Scan for the cell matching the given text and deliver its [X, Y] coordinate at center. 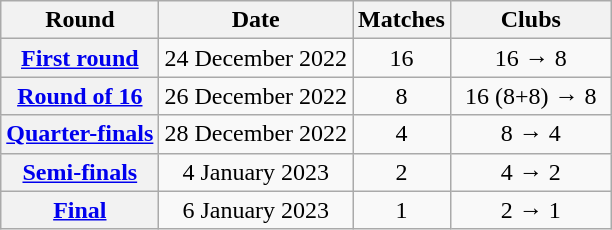
16 [402, 58]
Round of 16 [80, 96]
8 → 4 [530, 134]
4 → 2 [530, 172]
Quarter-finals [80, 134]
26 December 2022 [256, 96]
1 [402, 210]
16 (8+8) → 8 [530, 96]
Clubs [530, 20]
2 [402, 172]
16 → 8 [530, 58]
28 December 2022 [256, 134]
First round [80, 58]
Matches [402, 20]
Semi-finals [80, 172]
Final [80, 210]
6 January 2023 [256, 210]
2 → 1 [530, 210]
24 December 2022 [256, 58]
Round [80, 20]
Date [256, 20]
8 [402, 96]
4 [402, 134]
4 January 2023 [256, 172]
